Determine the (X, Y) coordinate at the center of the cell enclosing the given text.  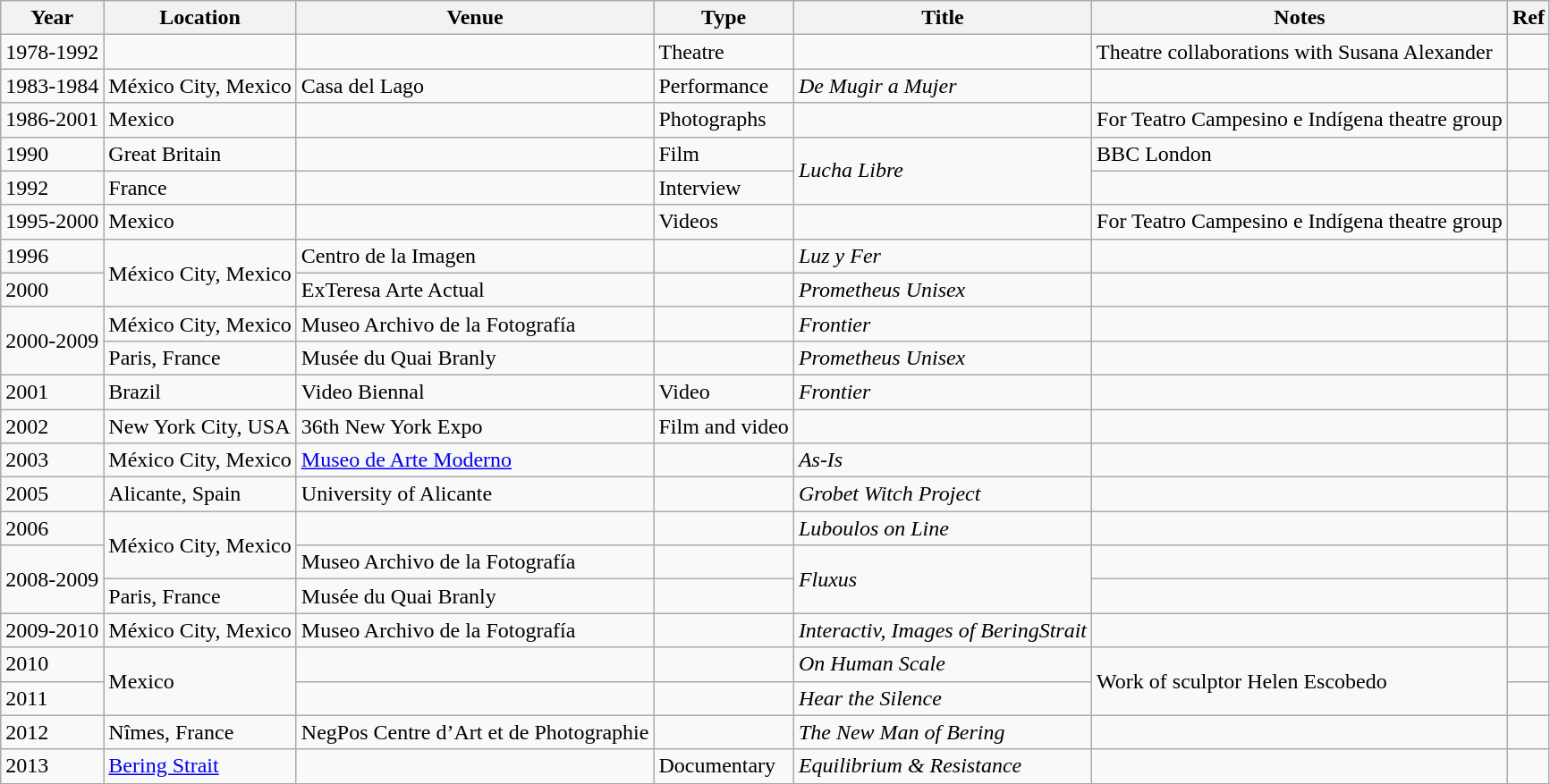
Great Britain (200, 154)
1996 (52, 256)
As-Is (943, 460)
Interactiv, Images of BeringStrait (943, 630)
2006 (52, 528)
2008-2009 (52, 579)
Grobet Witch Project (943, 494)
2001 (52, 392)
Notes (1300, 18)
Documentary (724, 766)
Location (200, 18)
Nîmes, France (200, 732)
2003 (52, 460)
2011 (52, 698)
France (200, 188)
Luboulos on Line (943, 528)
2000 (52, 290)
1983-1984 (52, 86)
2002 (52, 426)
Brazil (200, 392)
De Mugir a Mujer (943, 86)
Photographs (724, 120)
Fluxus (943, 579)
Year (52, 18)
On Human Scale (943, 664)
36th New York Expo (475, 426)
2010 (52, 664)
2009-2010 (52, 630)
Hear the Silence (943, 698)
2000-2009 (52, 341)
ExTeresa Arte Actual (475, 290)
1990 (52, 154)
Venue (475, 18)
Video Biennal (475, 392)
2012 (52, 732)
Museo de Arte Moderno (475, 460)
Film (724, 154)
1986-2001 (52, 120)
Videos (724, 222)
Theatre collaborations with Susana Alexander (1300, 52)
Title (943, 18)
Alicante, Spain (200, 494)
Casa del Lago (475, 86)
Performance (724, 86)
The New Man of Bering (943, 732)
Lucha Libre (943, 171)
Work of sculptor Helen Escobedo (1300, 681)
BBC London (1300, 154)
1992 (52, 188)
2013 (52, 766)
1995-2000 (52, 222)
Bering Strait (200, 766)
New York City, USA (200, 426)
Type (724, 18)
Video (724, 392)
Luz y Fer (943, 256)
1978-1992 (52, 52)
2005 (52, 494)
Film and video (724, 426)
Equilibrium & Resistance (943, 766)
NegPos Centre d’Art et de Photographie (475, 732)
Centro de la Imagen (475, 256)
Interview (724, 188)
Ref (1528, 18)
Theatre (724, 52)
University of Alicante (475, 494)
